Find where the given text appears and provide that cell's center as (X, Y) coordinate. 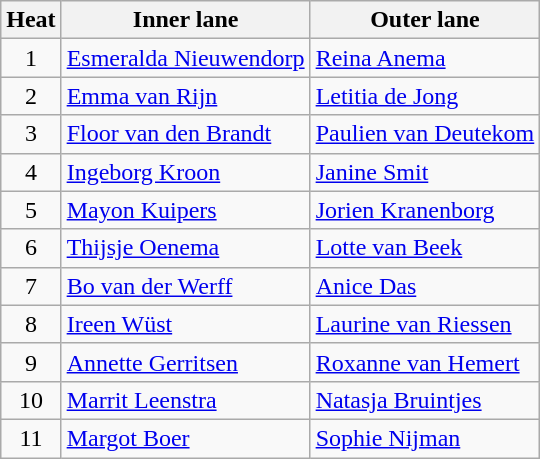
Natasja Bruintjes (425, 400)
Bo van der Werff (186, 286)
Laurine van Riessen (425, 324)
Janine Smit (425, 172)
Roxanne van Hemert (425, 362)
Mayon Kuipers (186, 210)
6 (31, 248)
9 (31, 362)
Heat (31, 20)
Jorien Kranenborg (425, 210)
8 (31, 324)
Ingeborg Kroon (186, 172)
Sophie Nijman (425, 438)
10 (31, 400)
4 (31, 172)
Letitia de Jong (425, 96)
Floor van den Brandt (186, 134)
Margot Boer (186, 438)
Esmeralda Nieuwendorp (186, 58)
Lotte van Beek (425, 248)
3 (31, 134)
Emma van Rijn (186, 96)
Ireen Wüst (186, 324)
Thijsje Oenema (186, 248)
Paulien van Deutekom (425, 134)
11 (31, 438)
Marrit Leenstra (186, 400)
2 (31, 96)
5 (31, 210)
7 (31, 286)
Reina Anema (425, 58)
Anice Das (425, 286)
1 (31, 58)
Outer lane (425, 20)
Annette Gerritsen (186, 362)
Inner lane (186, 20)
